Find where the given text appears and provide that cell's center as (x, y) coordinate. 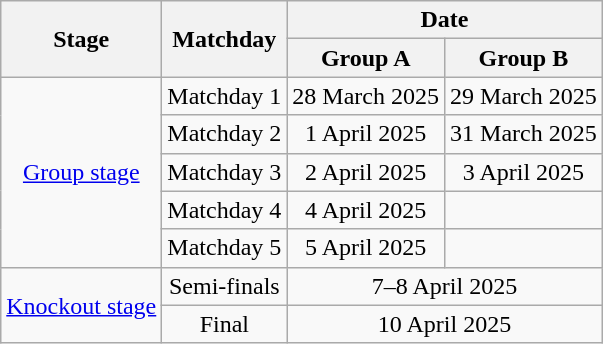
Final (224, 324)
Group B (524, 58)
Matchday 4 (224, 210)
4 April 2025 (366, 210)
Semi-finals (224, 286)
Matchday (224, 39)
Matchday 3 (224, 172)
5 April 2025 (366, 248)
31 March 2025 (524, 134)
10 April 2025 (444, 324)
Matchday 1 (224, 96)
Group stage (82, 172)
Knockout stage (82, 305)
Matchday 2 (224, 134)
28 March 2025 (366, 96)
29 March 2025 (524, 96)
Group A (366, 58)
7–8 April 2025 (444, 286)
Date (444, 20)
1 April 2025 (366, 134)
2 April 2025 (366, 172)
Stage (82, 39)
3 April 2025 (524, 172)
Matchday 5 (224, 248)
